Determine the [X, Y] coordinate at the center of the cell enclosing the given text.  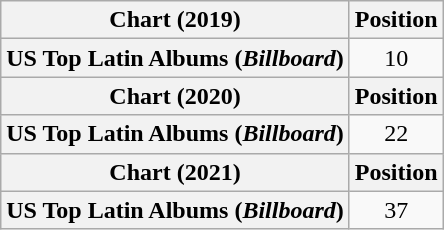
Chart (2019) [176, 20]
10 [396, 58]
22 [396, 134]
Chart (2020) [176, 96]
37 [396, 210]
Chart (2021) [176, 172]
